From the cell containing the given text, extract its center point as [X, Y] coordinate. 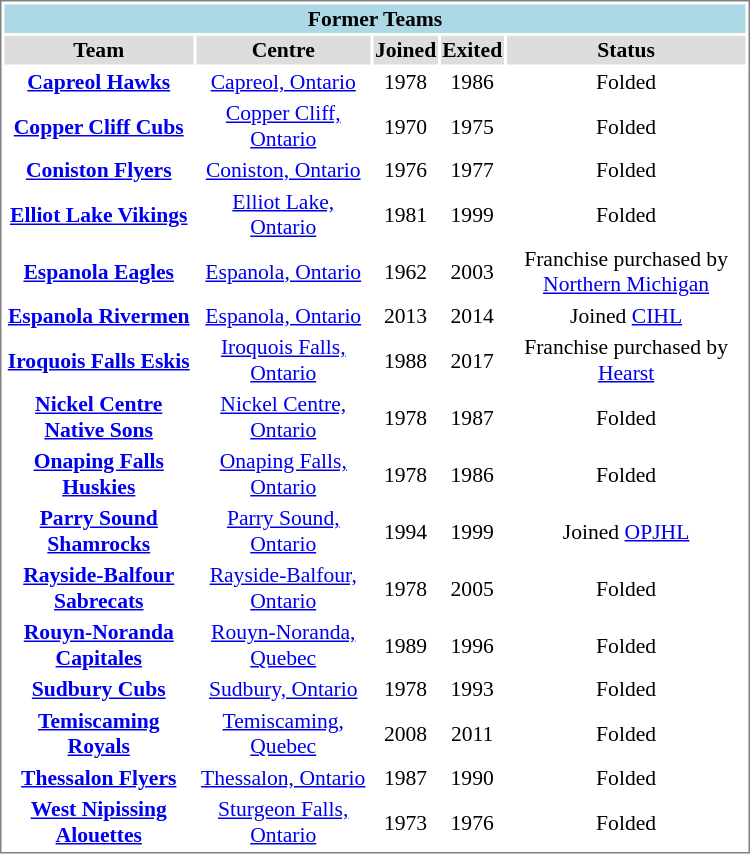
Sudbury Cubs [98, 689]
Status [626, 50]
Capreol, Ontario [283, 82]
1962 [405, 271]
Espanola Eagles [98, 271]
Joined OPJHL [626, 531]
2011 [472, 733]
Exited [472, 50]
1993 [472, 689]
1994 [405, 531]
Joined [405, 50]
Team [98, 50]
1996 [472, 645]
1981 [405, 215]
2017 [472, 360]
Parry Sound Shamrocks [98, 531]
Temiscaming, Quebec [283, 733]
2013 [405, 316]
Rouyn-Noranda, Quebec [283, 645]
Franchise purchased by Hearst [626, 360]
Temiscaming Royals [98, 733]
West Nipissing Alouettes [98, 822]
Elliot Lake Vikings [98, 215]
2014 [472, 316]
1973 [405, 822]
Copper Cliff, Ontario [283, 126]
Former Teams [374, 18]
2008 [405, 733]
Iroquois Falls, Ontario [283, 360]
Nickel Centre, Ontario [283, 417]
1970 [405, 126]
Joined CIHL [626, 316]
Rouyn-Noranda Capitales [98, 645]
Sturgeon Falls, Ontario [283, 822]
1989 [405, 645]
Thessalon Flyers [98, 778]
Capreol Hawks [98, 82]
Onaping Falls Huskies [98, 474]
1990 [472, 778]
Thessalon, Ontario [283, 778]
Coniston, Ontario [283, 170]
Rayside-Balfour, Ontario [283, 588]
Franchise purchased by Northern Michigan [626, 271]
Centre [283, 50]
Parry Sound, Ontario [283, 531]
Sudbury, Ontario [283, 689]
Copper Cliff Cubs [98, 126]
Iroquois Falls Eskis [98, 360]
Espanola Rivermen [98, 316]
Coniston Flyers [98, 170]
Nickel Centre Native Sons [98, 417]
1975 [472, 126]
Rayside-Balfour Sabrecats [98, 588]
2003 [472, 271]
Onaping Falls, Ontario [283, 474]
2005 [472, 588]
Elliot Lake, Ontario [283, 215]
1977 [472, 170]
1988 [405, 360]
